Output the (x, y) coordinate of the center of the cell containing the given text.  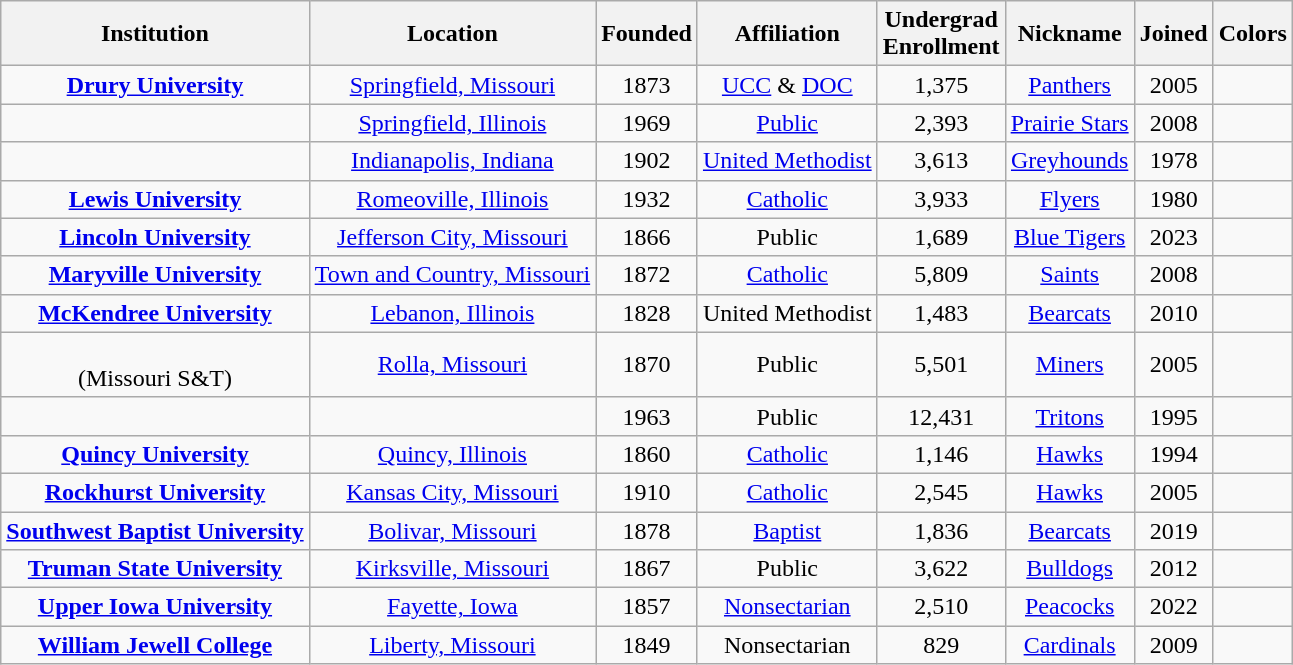
Drury University (155, 85)
Nickname (1070, 34)
1969 (647, 123)
1857 (647, 607)
Joined (1174, 34)
Springfield, Illinois (452, 123)
1828 (647, 313)
1994 (1174, 454)
Miners (1070, 364)
Romeoville, Illinois (452, 199)
1860 (647, 454)
Institution (155, 34)
Kansas City, Missouri (452, 492)
William Jewell College (155, 645)
Cardinals (1070, 645)
Founded (647, 34)
Indianapolis, Indiana (452, 161)
Greyhounds (1070, 161)
Tritons (1070, 416)
1902 (647, 161)
3,613 (941, 161)
1878 (647, 531)
Affiliation (787, 34)
(Missouri S&T) (155, 364)
Truman State University (155, 569)
Lebanon, Illinois (452, 313)
1978 (1174, 161)
Rockhurst University (155, 492)
2012 (1174, 569)
Quincy University (155, 454)
Town and Country, Missouri (452, 275)
1,375 (941, 85)
12,431 (941, 416)
Lewis University (155, 199)
Bolivar, Missouri (452, 531)
2023 (1174, 237)
Southwest Baptist University (155, 531)
1867 (647, 569)
Maryville University (155, 275)
Prairie Stars (1070, 123)
1963 (647, 416)
1873 (647, 85)
Saints (1070, 275)
5,501 (941, 364)
1872 (647, 275)
2,510 (941, 607)
Peacocks (1070, 607)
Fayette, Iowa (452, 607)
UndergradEnrollment (941, 34)
1870 (647, 364)
2009 (1174, 645)
Liberty, Missouri (452, 645)
Rolla, Missouri (452, 364)
Bulldogs (1070, 569)
Panthers (1070, 85)
1,689 (941, 237)
Lincoln University (155, 237)
Location (452, 34)
UCC & DOC (787, 85)
1910 (647, 492)
Springfield, Missouri (452, 85)
829 (941, 645)
2019 (1174, 531)
1,483 (941, 313)
Jefferson City, Missouri (452, 237)
2022 (1174, 607)
Colors (1252, 34)
Quincy, Illinois (452, 454)
1866 (647, 237)
Upper Iowa University (155, 607)
1980 (1174, 199)
3,622 (941, 569)
2010 (1174, 313)
Kirksville, Missouri (452, 569)
McKendree University (155, 313)
1995 (1174, 416)
2,393 (941, 123)
3,933 (941, 199)
1,146 (941, 454)
Blue Tigers (1070, 237)
2,545 (941, 492)
5,809 (941, 275)
Baptist (787, 531)
1932 (647, 199)
1849 (647, 645)
1,836 (941, 531)
Flyers (1070, 199)
